Provide the (x, y) coordinate of the cell's center where the given text is located.  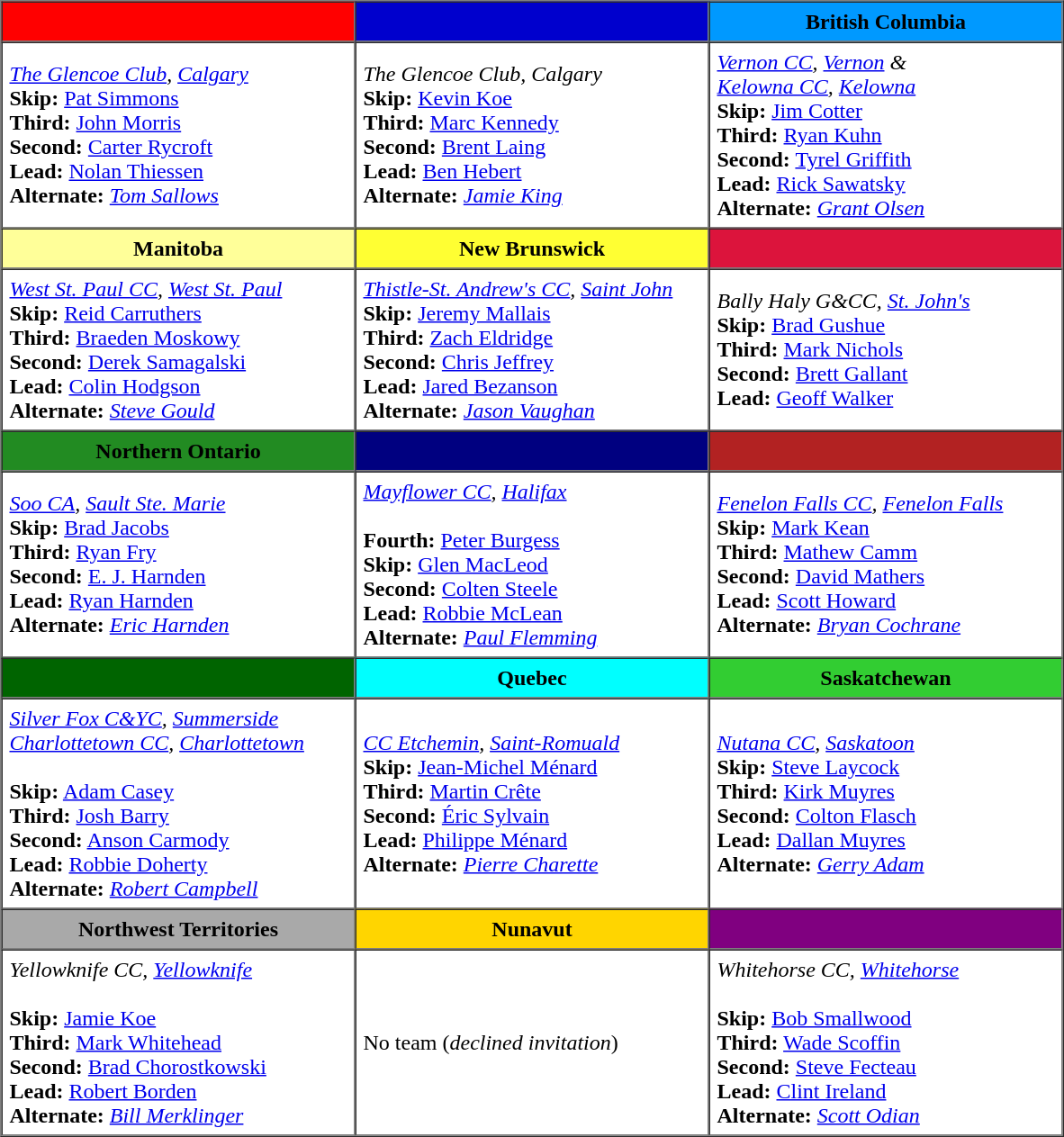
Nunavut (531, 929)
Nutana CC, SaskatoonSkip: Steve Laycock Third: Kirk Muyres Second: Colton Flasch Lead: Dallan Muyres Alternate: Gerry Adam (886, 804)
Soo CA, Sault Ste. MarieSkip: Brad Jacobs Third: Ryan Fry Second: E. J. Harnden Lead: Ryan Harnden Alternate: Eric Harnden (178, 565)
Whitehorse CC, WhitehorseSkip: Bob Smallwood Third: Wade Scoffin Second: Steve Fecteau Lead: Clint Ireland Alternate: Scott Odian (886, 1042)
Yellowknife CC, YellowknifeSkip: Jamie Koe Third: Mark Whitehead Second: Brad Chorostkowski Lead: Robert Borden Alternate: Bill Merklinger (178, 1042)
Mayflower CC, Halifax Fourth: Peter Burgess Skip: Glen MacLeod Second: Colten Steele Lead: Robbie McLean Alternate: Paul Flemming (531, 565)
Bally Haly G&CC, St. John'sSkip: Brad Gushue Third: Mark Nichols Second: Brett Gallant Lead: Geoff Walker (886, 349)
No team (declined invitation) (531, 1042)
Quebec (531, 677)
The Glencoe Club, Calgary Skip: Pat Simmons Third: John Morris Second: Carter Rycroft Lead: Nolan Thiessen Alternate: Tom Sallows (178, 135)
New Brunswick (531, 248)
Thistle-St. Andrew's CC, Saint John Skip: Jeremy Mallais Third: Zach Eldridge Second: Chris Jeffrey Lead: Jared Bezanson Alternate: Jason Vaughan (531, 349)
Vernon CC, Vernon & Kelowna CC, Kelowna Skip: Jim Cotter Third: Ryan Kuhn Second: Tyrel Griffith Lead: Rick Sawatsky Alternate: Grant Olsen (886, 135)
Northern Ontario (178, 450)
West St. Paul CC, West St. PaulSkip: Reid Carruthers Third: Braeden Moskowy Second: Derek Samagalski Lead: Colin Hodgson Alternate: Steve Gould (178, 349)
Saskatchewan (886, 677)
British Columbia (886, 22)
Fenelon Falls CC, Fenelon Falls Skip: Mark Kean Third: Mathew Camm Second: David Mathers Lead: Scott Howard Alternate: Bryan Cochrane (886, 565)
Manitoba (178, 248)
Northwest Territories (178, 929)
The Glencoe Club, CalgarySkip: Kevin Koe Third: Marc Kennedy Second: Brent Laing Lead: Ben Hebert Alternate: Jamie King (531, 135)
CC Etchemin, Saint-RomualdSkip: Jean-Michel Ménard Third: Martin Crête Second: Éric Sylvain Lead: Philippe Ménard Alternate: Pierre Charette (531, 804)
